Return [X, Y] of the center of cell containing provided text 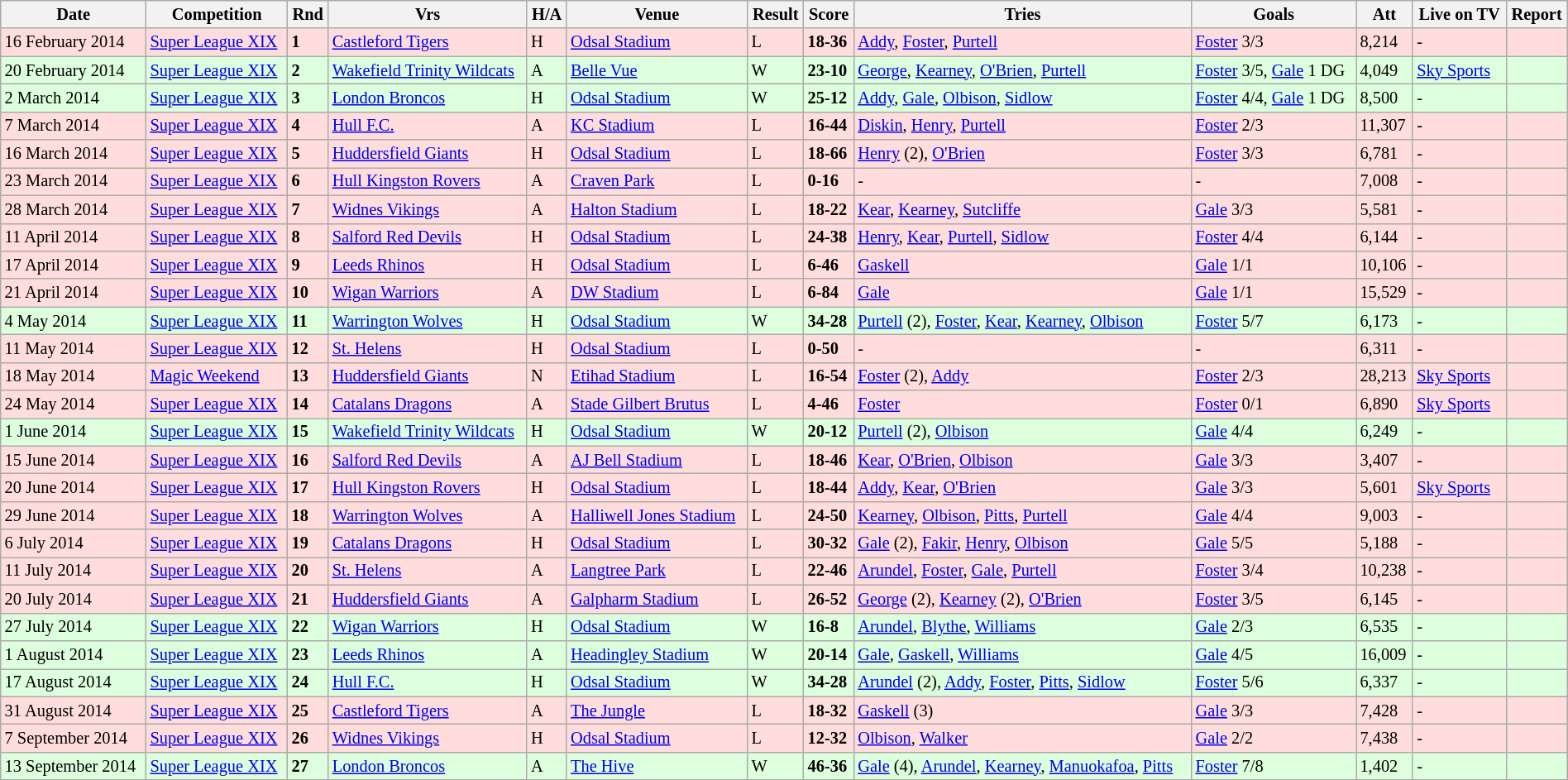
N [547, 376]
27 [308, 766]
Goals [1274, 14]
2 [308, 70]
10,106 [1384, 265]
7,428 [1384, 711]
6 July 2014 [74, 543]
Stade Gilbert Brutus [657, 404]
22 [308, 627]
10,238 [1384, 571]
6-46 [829, 265]
24 May 2014 [74, 404]
Report [1537, 14]
Competition [217, 14]
Belle Vue [657, 70]
13 September 2014 [74, 766]
Tries [1022, 14]
1,402 [1384, 766]
Diskin, Henry, Purtell [1022, 126]
Henry, Kear, Purtell, Sidlow [1022, 237]
Arundel (2), Addy, Foster, Pitts, Sidlow [1022, 682]
Craven Park [657, 181]
27 July 2014 [74, 627]
23 [308, 654]
14 [308, 404]
Foster [1022, 404]
Gale, Gaskell, Williams [1022, 654]
10 [308, 293]
6 [308, 181]
25-12 [829, 98]
23-10 [829, 70]
Foster 4/4 [1274, 237]
Halton Stadium [657, 209]
7,438 [1384, 738]
20-14 [829, 654]
AJ Bell Stadium [657, 460]
Headingley Stadium [657, 654]
Gale 2/2 [1274, 738]
12 [308, 348]
Gaskell [1022, 265]
Henry (2), O'Brien [1022, 154]
13 [308, 376]
26-52 [829, 599]
Foster 5/7 [1274, 321]
6,337 [1384, 682]
4 [308, 126]
5,581 [1384, 209]
Foster 3/5, Gale 1 DG [1274, 70]
16 March 2014 [74, 154]
8,214 [1384, 42]
Foster (2), Addy [1022, 376]
Foster 3/5 [1274, 599]
46-36 [829, 766]
11 July 2014 [74, 571]
Venue [657, 14]
15,529 [1384, 293]
18-36 [829, 42]
11 May 2014 [74, 348]
16-44 [829, 126]
25 [308, 711]
Gale (2), Fakir, Henry, Olbison [1022, 543]
24 [308, 682]
18-66 [829, 154]
The Jungle [657, 711]
Foster 5/6 [1274, 682]
Etihad Stadium [657, 376]
0-50 [829, 348]
6-84 [829, 293]
9 [308, 265]
5,188 [1384, 543]
4 May 2014 [74, 321]
5 [308, 154]
1 June 2014 [74, 432]
Att [1384, 14]
George, Kearney, O'Brien, Purtell [1022, 70]
30-32 [829, 543]
24-50 [829, 515]
16 [308, 460]
28,213 [1384, 376]
17 April 2014 [74, 265]
6,311 [1384, 348]
6,535 [1384, 627]
20 February 2014 [74, 70]
20 July 2014 [74, 599]
KC Stadium [657, 126]
H/A [547, 14]
Score [829, 14]
16 February 2014 [74, 42]
8,500 [1384, 98]
18-32 [829, 711]
11 April 2014 [74, 237]
Gale 2/3 [1274, 627]
11,307 [1384, 126]
Addy, Gale, Olbison, Sidlow [1022, 98]
The Hive [657, 766]
6,249 [1384, 432]
Gale [1022, 293]
Rnd [308, 14]
6,144 [1384, 237]
23 March 2014 [74, 181]
20-12 [829, 432]
22-46 [829, 571]
4-46 [829, 404]
18-22 [829, 209]
Vrs [428, 14]
7 [308, 209]
12-32 [829, 738]
3 [308, 98]
29 June 2014 [74, 515]
Kear, O'Brien, Olbison [1022, 460]
8 [308, 237]
Kearney, Olbison, Pitts, Purtell [1022, 515]
0-16 [829, 181]
Foster 4/4, Gale 1 DG [1274, 98]
5,601 [1384, 487]
Live on TV [1459, 14]
6,145 [1384, 599]
21 [308, 599]
Halliwell Jones Stadium [657, 515]
DW Stadium [657, 293]
Magic Weekend [217, 376]
24-38 [829, 237]
21 April 2014 [74, 293]
7 September 2014 [74, 738]
28 March 2014 [74, 209]
15 June 2014 [74, 460]
7 March 2014 [74, 126]
2 March 2014 [74, 98]
Galpharm Stadium [657, 599]
18 [308, 515]
18 May 2014 [74, 376]
Gale (4), Arundel, Kearney, Manuokafoa, Pitts [1022, 766]
Foster 0/1 [1274, 404]
20 [308, 571]
Foster 7/8 [1274, 766]
Gaskell (3) [1022, 711]
Arundel, Blythe, Williams [1022, 627]
Arundel, Foster, Gale, Purtell [1022, 571]
11 [308, 321]
George (2), Kearney (2), O'Brien [1022, 599]
Kear, Kearney, Sutcliffe [1022, 209]
1 [308, 42]
7,008 [1384, 181]
16-54 [829, 376]
Foster 3/4 [1274, 571]
18-44 [829, 487]
16-8 [829, 627]
18-46 [829, 460]
17 August 2014 [74, 682]
19 [308, 543]
Date [74, 14]
17 [308, 487]
26 [308, 738]
Langtree Park [657, 571]
3,407 [1384, 460]
Olbison, Walker [1022, 738]
9,003 [1384, 515]
Addy, Kear, O'Brien [1022, 487]
Gale 5/5 [1274, 543]
16,009 [1384, 654]
Addy, Foster, Purtell [1022, 42]
6,781 [1384, 154]
Purtell (2), Olbison [1022, 432]
6,173 [1384, 321]
31 August 2014 [74, 711]
20 June 2014 [74, 487]
Purtell (2), Foster, Kear, Kearney, Olbison [1022, 321]
1 August 2014 [74, 654]
4,049 [1384, 70]
Result [776, 14]
15 [308, 432]
6,890 [1384, 404]
Gale 4/5 [1274, 654]
